Pinpoint the cell where the given text exists, returning its (x, y) midpoint coordinate. 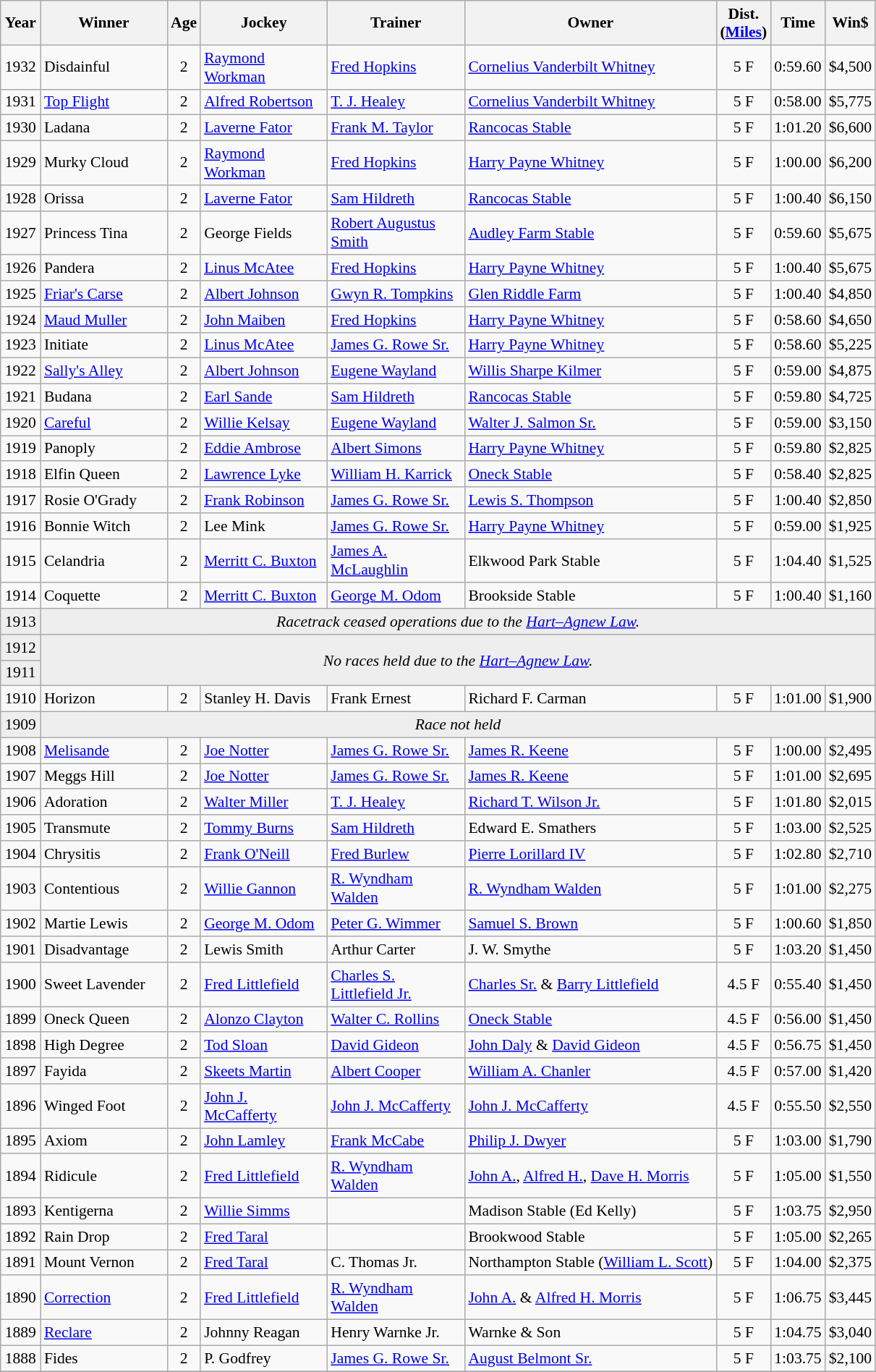
Albert Cooper (396, 1071)
Willis Sharpe Kilmer (590, 371)
$1,550 (851, 1177)
Coquette (104, 596)
Warnke & Son (590, 1333)
Reclare (104, 1333)
$6,150 (851, 198)
1:01.20 (797, 128)
1:04.40 (797, 560)
1925 (20, 294)
1919 (20, 449)
Celandria (104, 560)
Jockey (263, 23)
1890 (20, 1298)
$4,500 (851, 67)
1917 (20, 500)
$4,850 (851, 294)
0:58.00 (797, 102)
John A. & Alfred H. Morris (590, 1298)
Lee Mink (263, 526)
$2,375 (851, 1263)
Willie Gannon (263, 889)
Samuel S. Brown (590, 924)
Richard F. Carman (590, 699)
Tommy Burns (263, 828)
Alfred Robertson (263, 102)
Eddie Ambrose (263, 449)
1901 (20, 949)
William H. Karrick (396, 475)
Disadvantage (104, 949)
$4,725 (851, 397)
Northampton Stable (William L. Scott) (590, 1263)
J. W. Smythe (590, 949)
Age (184, 23)
1:06.75 (797, 1298)
1891 (20, 1263)
Win$ (851, 23)
1923 (20, 345)
Owner (590, 23)
Bonnie Witch (104, 526)
Arthur Carter (396, 949)
Walter J. Salmon Sr. (590, 423)
$3,445 (851, 1298)
$2,015 (851, 803)
Audley Farm Stable (590, 233)
0:58.40 (797, 475)
1916 (20, 526)
James A. McLaughlin (396, 560)
Ridicule (104, 1177)
Year (20, 23)
Race not held (458, 725)
Robert Augustus Smith (396, 233)
Orissa (104, 198)
$5,775 (851, 102)
$2,950 (851, 1211)
Peter G. Wimmer (396, 924)
1920 (20, 423)
1892 (20, 1237)
$2,550 (851, 1106)
Walter C. Rollins (396, 1020)
1902 (20, 924)
August Belmont Sr. (590, 1358)
1930 (20, 128)
1:03.20 (797, 949)
1909 (20, 725)
Albert Simons (396, 449)
0:56.00 (797, 1020)
Pierre Lorillard IV (590, 854)
Adoration (104, 803)
1928 (20, 198)
Stanley H. Davis (263, 699)
1908 (20, 750)
Mount Vernon (104, 1263)
Willie Simms (263, 1211)
Maud Muller (104, 320)
John A., Alfred H., Dave H. Morris (590, 1177)
0:55.50 (797, 1106)
John Daly & David Gideon (590, 1046)
Oneck Queen (104, 1020)
$2,100 (851, 1358)
$1,850 (851, 924)
1924 (20, 320)
Correction (104, 1298)
1921 (20, 397)
Contentious (104, 889)
Top Flight (104, 102)
$1,525 (851, 560)
No races held due to the Hart–Agnew Law. (458, 660)
$6,200 (851, 164)
Racetrack ceased operations due to the Hart–Agnew Law. (458, 622)
Tod Sloan (263, 1046)
0:55.40 (797, 984)
1910 (20, 699)
1888 (20, 1358)
1913 (20, 622)
Winged Foot (104, 1106)
1914 (20, 596)
Brookwood Stable (590, 1237)
Horizon (104, 699)
1900 (20, 984)
Philip J. Dwyer (590, 1141)
$4,875 (851, 371)
Budana (104, 397)
1912 (20, 648)
Willie Kelsay (263, 423)
$6,600 (851, 128)
1:04.00 (797, 1263)
George Fields (263, 233)
1898 (20, 1046)
Elkwood Park Stable (590, 560)
$4,650 (851, 320)
1927 (20, 233)
Gwyn R. Tompkins (396, 294)
Frank Ernest (396, 699)
1911 (20, 673)
1:02.80 (797, 854)
0:57.00 (797, 1071)
Murky Cloud (104, 164)
$1,925 (851, 526)
Panoply (104, 449)
1932 (20, 67)
$1,160 (851, 596)
Melisande (104, 750)
1929 (20, 164)
Alonzo Clayton (263, 1020)
Charles Sr. & Barry Littlefield (590, 984)
1926 (20, 268)
Frank O'Neill (263, 854)
1893 (20, 1211)
1:00.60 (797, 924)
Fayida (104, 1071)
Initiate (104, 345)
Ladana (104, 128)
Dist. (Miles) (744, 23)
Walter Miller (263, 803)
Sweet Lavender (104, 984)
Kentigerna (104, 1211)
$3,150 (851, 423)
$5,225 (851, 345)
$2,695 (851, 776)
Princess Tina (104, 233)
Earl Sande (263, 397)
$1,790 (851, 1141)
1906 (20, 803)
Sally's Alley (104, 371)
Rain Drop (104, 1237)
$3,040 (851, 1333)
1904 (20, 854)
Chrysitis (104, 854)
Richard T. Wilson Jr. (590, 803)
Friar's Carse (104, 294)
Johnny Reagan (263, 1333)
1896 (20, 1106)
William A. Chanler (590, 1071)
Brookside Stable (590, 596)
Martie Lewis (104, 924)
John Lamley (263, 1141)
1899 (20, 1020)
1894 (20, 1177)
1922 (20, 371)
Fred Burlew (396, 854)
Henry Warnke Jr. (396, 1333)
Charles S. Littlefield Jr. (396, 984)
$2,710 (851, 854)
Elfin Queen (104, 475)
Lawrence Lyke (263, 475)
Meggs Hill (104, 776)
John Maiben (263, 320)
1907 (20, 776)
$1,420 (851, 1071)
David Gideon (396, 1046)
Winner (104, 23)
Frank M. Taylor (396, 128)
0:56.75 (797, 1046)
1:04.75 (797, 1333)
Rosie O'Grady (104, 500)
P. Godfrey (263, 1358)
1905 (20, 828)
Glen Riddle Farm (590, 294)
Axiom (104, 1141)
1:01.80 (797, 803)
1918 (20, 475)
Careful (104, 423)
1897 (20, 1071)
Frank McCabe (396, 1141)
$2,850 (851, 500)
Frank Robinson (263, 500)
High Degree (104, 1046)
$2,495 (851, 750)
C. Thomas Jr. (396, 1263)
1931 (20, 102)
Disdainful (104, 67)
$2,275 (851, 889)
Edward E. Smathers (590, 828)
Trainer (396, 23)
$1,900 (851, 699)
1895 (20, 1141)
Lewis Smith (263, 949)
Madison Stable (Ed Kelly) (590, 1211)
1915 (20, 560)
Time (797, 23)
$2,265 (851, 1237)
1903 (20, 889)
Skeets Martin (263, 1071)
Lewis S. Thompson (590, 500)
Pandera (104, 268)
Transmute (104, 828)
1889 (20, 1333)
Fides (104, 1358)
$2,525 (851, 828)
